Provide the (X, Y) coordinate of the cell's center where the given text is located.  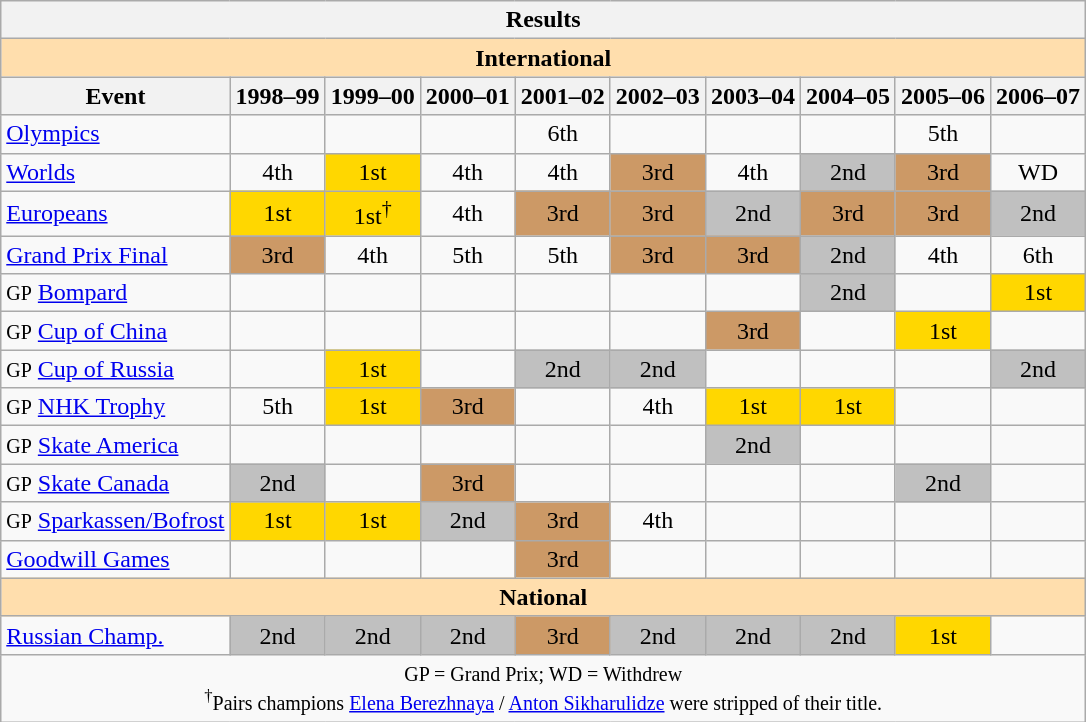
2000–01 (468, 96)
2005–06 (942, 96)
GP = Grand Prix; WD = Withdrew †Pairs champions Elena Berezhnaya / Anton Sikharulidze were stripped of their title. (544, 688)
National (544, 597)
1999–00 (372, 96)
Results (544, 20)
1st† (372, 214)
2003–04 (752, 96)
GP Cup of Russia (116, 369)
2006–07 (1038, 96)
1998–99 (278, 96)
Olympics (116, 134)
GP NHK Trophy (116, 407)
2004–05 (848, 96)
International (544, 58)
Worlds (116, 172)
GP Cup of China (116, 331)
GP Skate America (116, 445)
Russian Champ. (116, 635)
2002–03 (658, 96)
Grand Prix Final (116, 255)
Europeans (116, 214)
GP Sparkassen/Bofrost (116, 521)
GP Bompard (116, 293)
WD (1038, 172)
Event (116, 96)
2001–02 (562, 96)
GP Skate Canada (116, 483)
Goodwill Games (116, 559)
